Return (x, y) of the center of cell containing provided text 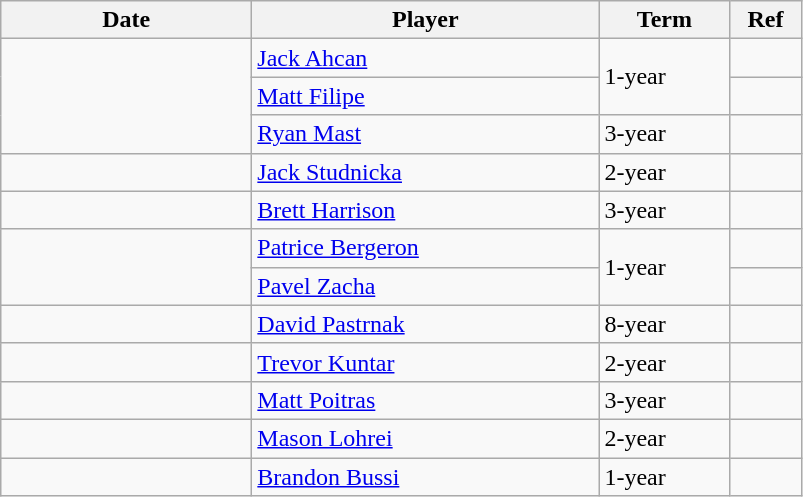
David Pastrnak (426, 324)
Brandon Bussi (426, 477)
Player (426, 20)
Jack Ahcan (426, 58)
8-year (664, 324)
Date (126, 20)
Jack Studnicka (426, 172)
Pavel Zacha (426, 286)
Matt Poitras (426, 400)
Brett Harrison (426, 210)
Mason Lohrei (426, 438)
Patrice Bergeron (426, 248)
Term (664, 20)
Trevor Kuntar (426, 362)
Ryan Mast (426, 134)
Matt Filipe (426, 96)
Ref (766, 20)
